From the cell containing the given text, extract its center point as (x, y) coordinate. 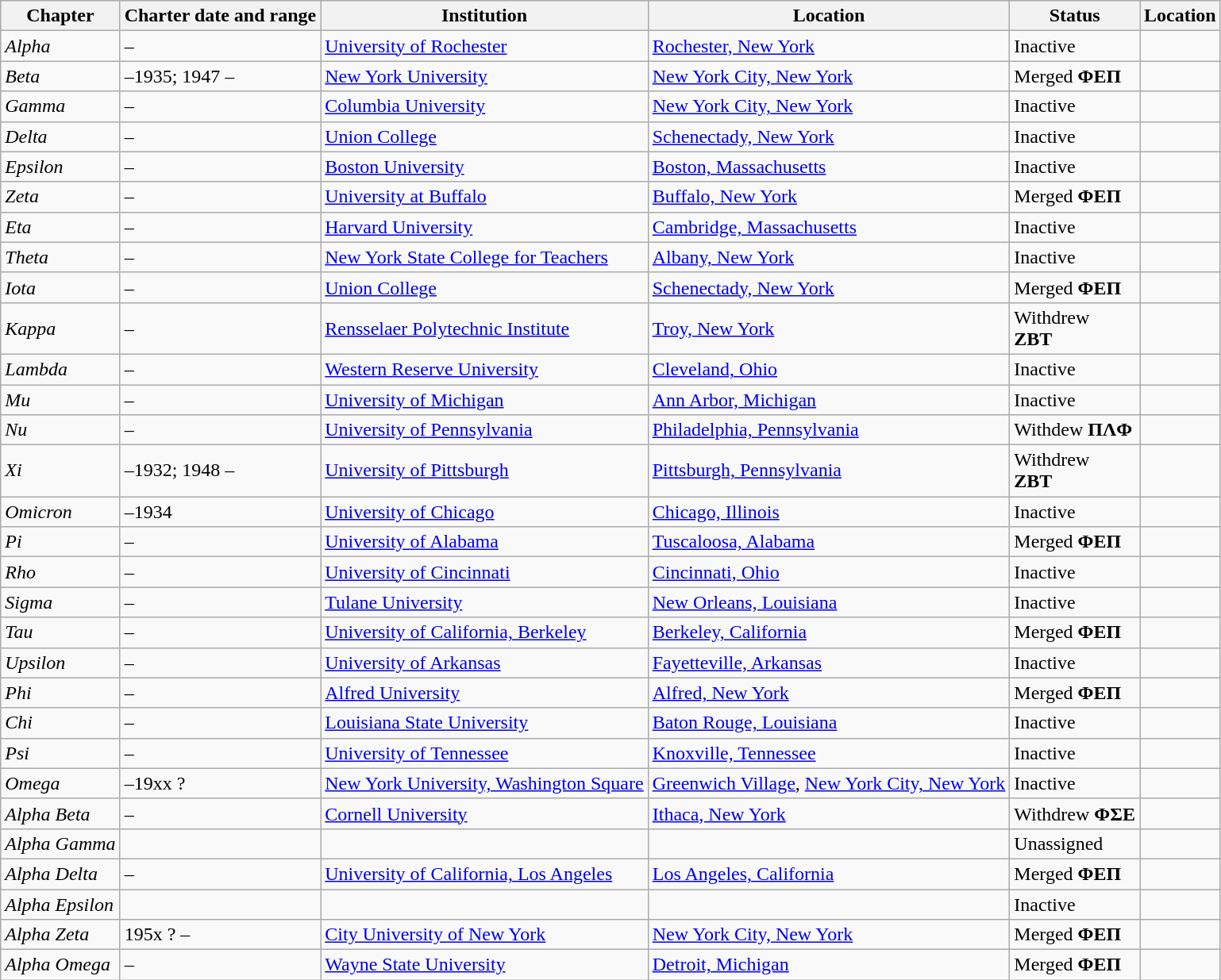
University of Arkansas (484, 663)
University of Alabama (484, 542)
Rho (60, 572)
Alfred, New York (829, 693)
Gamma (60, 106)
Iota (60, 287)
University at Buffalo (484, 197)
Status (1075, 16)
Los Angeles, California (829, 874)
Xi (60, 471)
Buffalo, New York (829, 197)
University of Michigan (484, 399)
Omicron (60, 512)
Withdew ΠΛΦ (1075, 430)
Philadelphia, Pennsylvania (829, 430)
University of Rochester (484, 46)
Upsilon (60, 663)
Cambridge, Massachusetts (829, 227)
University of Tennessee (484, 753)
Delta (60, 136)
Omega (60, 783)
Ithaca, New York (829, 813)
Rensselaer Polytechnic Institute (484, 329)
Sigma (60, 602)
Alpha (60, 46)
Beta (60, 76)
Alpha Gamma (60, 844)
Alpha Zeta (60, 935)
New Orleans, Louisiana (829, 602)
Withdrew ΦΣΕ (1075, 813)
Nu (60, 430)
Boston, Massachusetts (829, 167)
University of Pittsburgh (484, 471)
Alpha Delta (60, 874)
Tau (60, 632)
Eta (60, 227)
Cornell University (484, 813)
Baton Rouge, Louisiana (829, 723)
Theta (60, 257)
Psi (60, 753)
–19xx ? (221, 783)
Mu (60, 399)
Detroit, Michigan (829, 965)
Troy, New York (829, 329)
Lambda (60, 369)
Knoxville, Tennessee (829, 753)
Harvard University (484, 227)
Ann Arbor, Michigan (829, 399)
Berkeley, California (829, 632)
Chicago, Illinois (829, 512)
Tuscaloosa, Alabama (829, 542)
University of Cincinnati (484, 572)
Greenwich Village, New York City, New York (829, 783)
Albany, New York (829, 257)
Alpha Omega (60, 965)
Pi (60, 542)
Institution (484, 16)
Phi (60, 693)
City University of New York (484, 935)
Unassigned (1075, 844)
Columbia University (484, 106)
University of Pennsylvania (484, 430)
Epsilon (60, 167)
Alfred University (484, 693)
New York University, Washington Square (484, 783)
University of California, Berkeley (484, 632)
New York University (484, 76)
Fayetteville, Arkansas (829, 663)
University of Chicago (484, 512)
Alpha Epsilon (60, 904)
Chapter (60, 16)
Chi (60, 723)
Boston University (484, 167)
Louisiana State University (484, 723)
Kappa (60, 329)
–1934 (221, 512)
Zeta (60, 197)
Western Reserve University (484, 369)
Tulane University (484, 602)
195x ? – (221, 935)
Rochester, New York (829, 46)
New York State College for Teachers (484, 257)
Cleveland, Ohio (829, 369)
Cincinnati, Ohio (829, 572)
Charter date and range (221, 16)
Pittsburgh, Pennsylvania (829, 471)
–1935; 1947 – (221, 76)
Alpha Beta (60, 813)
–1932; 1948 – (221, 471)
Wayne State University (484, 965)
University of California, Los Angeles (484, 874)
